Capture the cell that displays the provided text and extract its [X, Y] central coordinate. 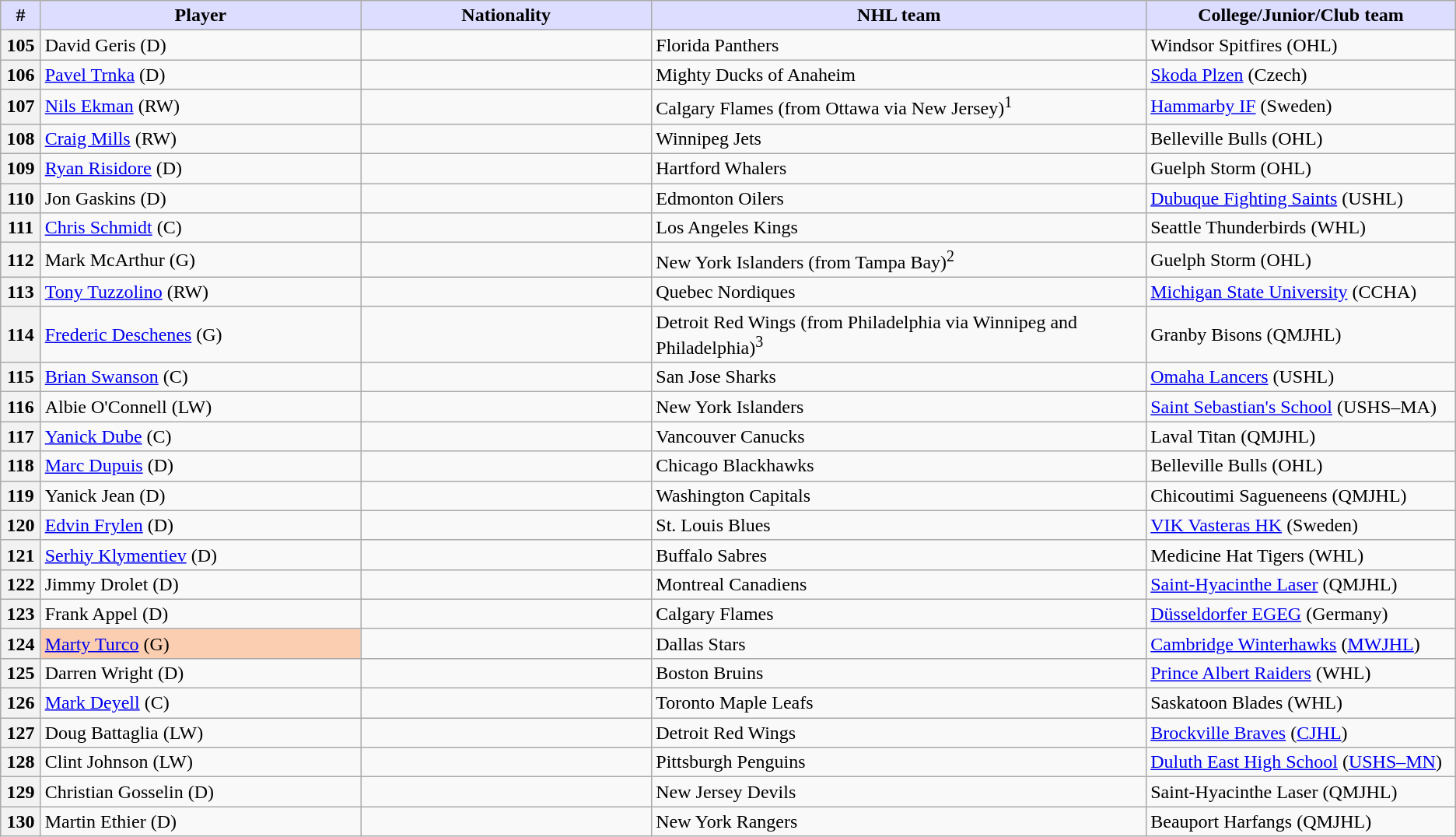
119 [20, 496]
Vancouver Canucks [899, 436]
Toronto Maple Leafs [899, 703]
Marty Turco (G) [201, 643]
Hartford Whalers [899, 169]
Clint Johnson (LW) [201, 762]
Boston Bruins [899, 674]
Cambridge Winterhawks (MWJHL) [1301, 643]
Brockville Braves (CJHL) [1301, 733]
New York Islanders [899, 407]
Detroit Red Wings (from Philadelphia via Winnipeg and Philadelphia)3 [899, 334]
Nils Ekman (RW) [201, 107]
129 [20, 792]
Edvin Frylen (D) [201, 525]
114 [20, 334]
Granby Bisons (QMJHL) [1301, 334]
126 [20, 703]
Winnipeg Jets [899, 138]
Mighty Ducks of Anaheim [899, 75]
St. Louis Blues [899, 525]
Craig Mills (RW) [201, 138]
Pittsburgh Penguins [899, 762]
Ryan Risidore (D) [201, 169]
College/Junior/Club team [1301, 16]
Medicine Hat Tigers (WHL) [1301, 555]
San Jose Sharks [899, 377]
Martin Ethier (D) [201, 821]
116 [20, 407]
Laval Titan (QMJHL) [1301, 436]
Michigan State University (CCHA) [1301, 292]
Frank Appel (D) [201, 614]
Mark McArthur (G) [201, 260]
Pavel Trnka (D) [201, 75]
Frederic Deschenes (G) [201, 334]
Florida Panthers [899, 45]
Brian Swanson (C) [201, 377]
# [20, 16]
113 [20, 292]
120 [20, 525]
115 [20, 377]
123 [20, 614]
Nationality [506, 16]
Marc Dupuis (D) [201, 466]
Calgary Flames (from Ottawa via New Jersey)1 [899, 107]
Dubuque Fighting Saints (USHL) [1301, 198]
Omaha Lancers (USHL) [1301, 377]
106 [20, 75]
Los Angeles Kings [899, 228]
Darren Wright (D) [201, 674]
Serhiy Klymentiev (D) [201, 555]
Washington Capitals [899, 496]
130 [20, 821]
Calgary Flames [899, 614]
Prince Albert Raiders (WHL) [1301, 674]
124 [20, 643]
New York Rangers [899, 821]
Mark Deyell (C) [201, 703]
Skoda Plzen (Czech) [1301, 75]
111 [20, 228]
125 [20, 674]
New Jersey Devils [899, 792]
Yanick Dube (C) [201, 436]
Windsor Spitfires (OHL) [1301, 45]
105 [20, 45]
Jon Gaskins (D) [201, 198]
Detroit Red Wings [899, 733]
Hammarby IF (Sweden) [1301, 107]
New York Islanders (from Tampa Bay)2 [899, 260]
Saskatoon Blades (WHL) [1301, 703]
Duluth East High School (USHS–MN) [1301, 762]
Beauport Harfangs (QMJHL) [1301, 821]
Düsseldorfer EGEG (Germany) [1301, 614]
109 [20, 169]
108 [20, 138]
107 [20, 107]
Edmonton Oilers [899, 198]
118 [20, 466]
David Geris (D) [201, 45]
128 [20, 762]
112 [20, 260]
110 [20, 198]
NHL team [899, 16]
Seattle Thunderbirds (WHL) [1301, 228]
Doug Battaglia (LW) [201, 733]
Yanick Jean (D) [201, 496]
Jimmy Drolet (D) [201, 584]
122 [20, 584]
Chicoutimi Sagueneens (QMJHL) [1301, 496]
Montreal Canadiens [899, 584]
Buffalo Sabres [899, 555]
117 [20, 436]
121 [20, 555]
Chicago Blackhawks [899, 466]
Saint Sebastian's School (USHS–MA) [1301, 407]
Christian Gosselin (D) [201, 792]
Dallas Stars [899, 643]
127 [20, 733]
VIK Vasteras HK (Sweden) [1301, 525]
Albie O'Connell (LW) [201, 407]
Tony Tuzzolino (RW) [201, 292]
Player [201, 16]
Quebec Nordiques [899, 292]
Chris Schmidt (C) [201, 228]
